Capture the cell that displays the provided text and extract its [X, Y] central coordinate. 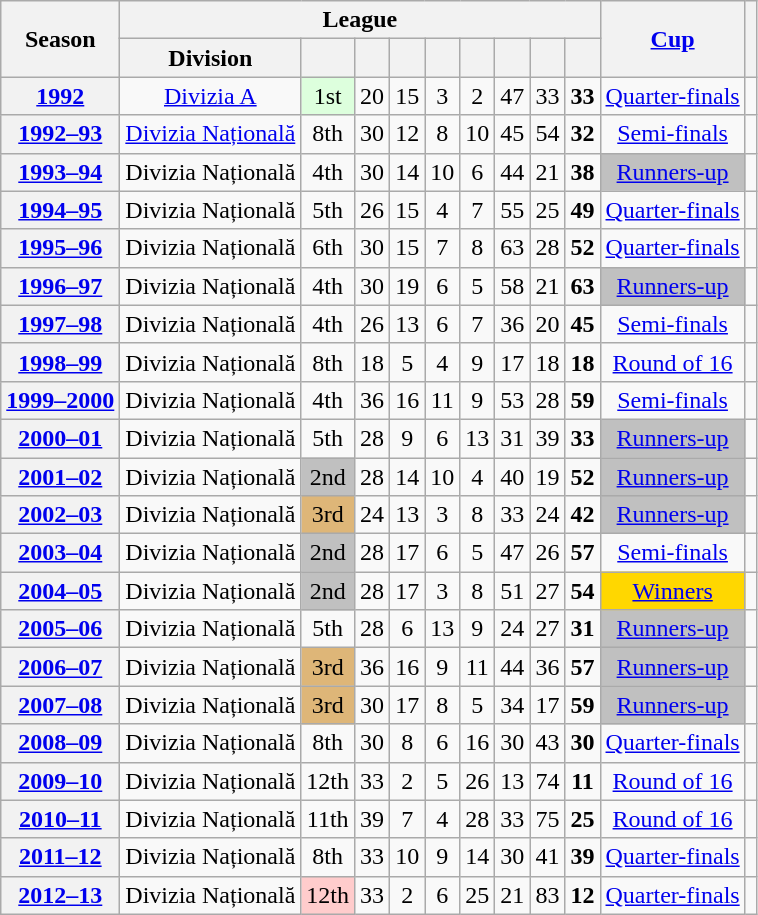
2010–11 [60, 819]
75 [548, 819]
32 [582, 134]
League [360, 20]
83 [548, 895]
53 [512, 400]
Cup [672, 39]
51 [512, 591]
Division [210, 58]
2007–08 [60, 705]
2003–04 [60, 553]
2000–01 [60, 438]
2004–05 [60, 591]
2005–06 [60, 629]
55 [512, 210]
1993–94 [60, 172]
41 [548, 857]
58 [512, 286]
49 [582, 210]
6th [328, 248]
11th [328, 819]
1992–93 [60, 134]
Divizia A [210, 96]
43 [548, 743]
2008–09 [60, 743]
1992 [60, 96]
1999–2000 [60, 400]
2009–10 [60, 781]
2012–13 [60, 895]
2011–12 [60, 857]
74 [548, 781]
Season [60, 39]
2001–02 [60, 477]
1st [328, 96]
34 [512, 705]
1996–97 [60, 286]
1998–99 [60, 362]
1997–98 [60, 324]
Winners [672, 591]
2002–03 [60, 515]
40 [512, 477]
1994–95 [60, 210]
38 [582, 172]
2006–07 [60, 667]
42 [582, 515]
1995–96 [60, 248]
